Return the (X, Y) coordinate for the center point of the cell that contains the specified text.  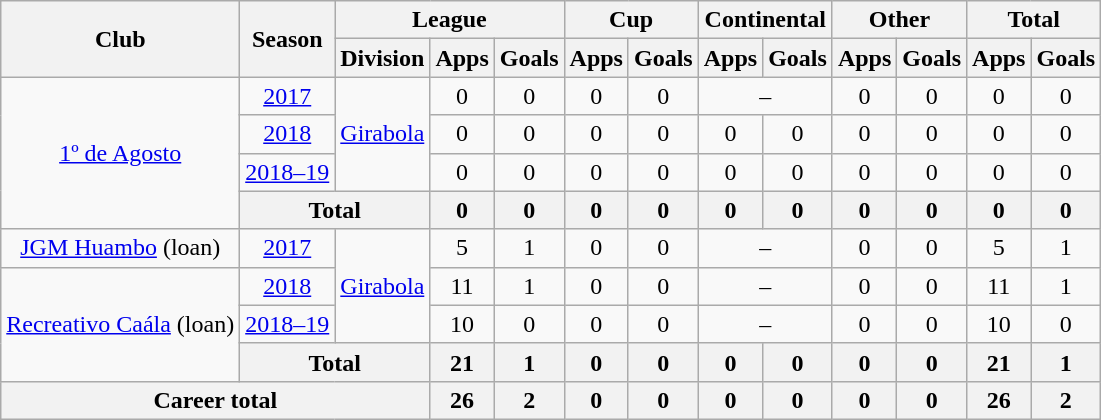
Career total (216, 400)
Season (288, 39)
1º de Agosto (120, 153)
Other (899, 20)
League (450, 20)
Division (382, 58)
JGM Huambo (loan) (120, 248)
Club (120, 39)
Recreativo Caála (loan) (120, 324)
Cup (631, 20)
Continental (765, 20)
